Return the [x, y] coordinate for the center point of the cell that contains the specified text.  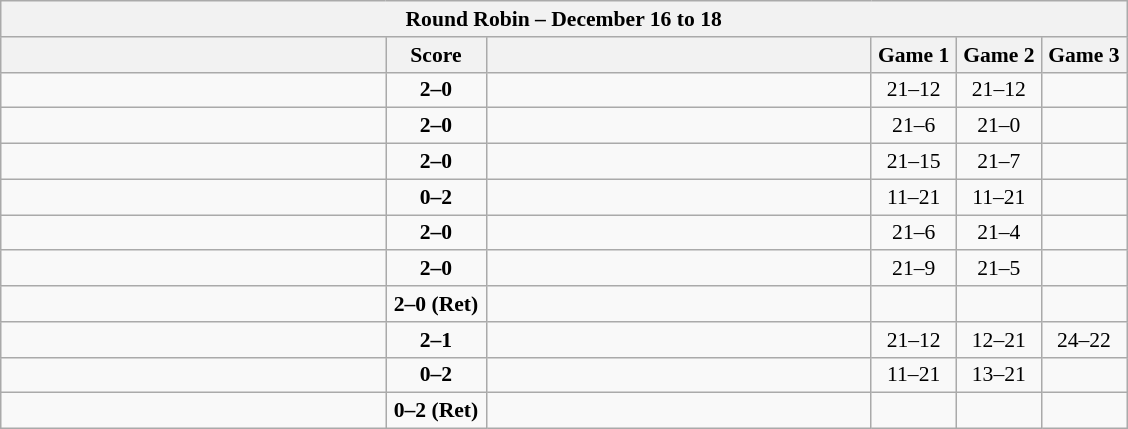
Game 3 [1084, 55]
2–0 (Ret) [436, 304]
2–1 [436, 340]
21–0 [998, 126]
Score [436, 55]
12–21 [998, 340]
21–7 [998, 162]
13–21 [998, 375]
21–15 [914, 162]
24–22 [1084, 340]
21–4 [998, 233]
Round Robin – December 16 to 18 [564, 19]
0–2 (Ret) [436, 411]
Game 2 [998, 55]
21–5 [998, 269]
Game 1 [914, 55]
21–9 [914, 269]
